From the cell containing the given text, extract its center point as (X, Y) coordinate. 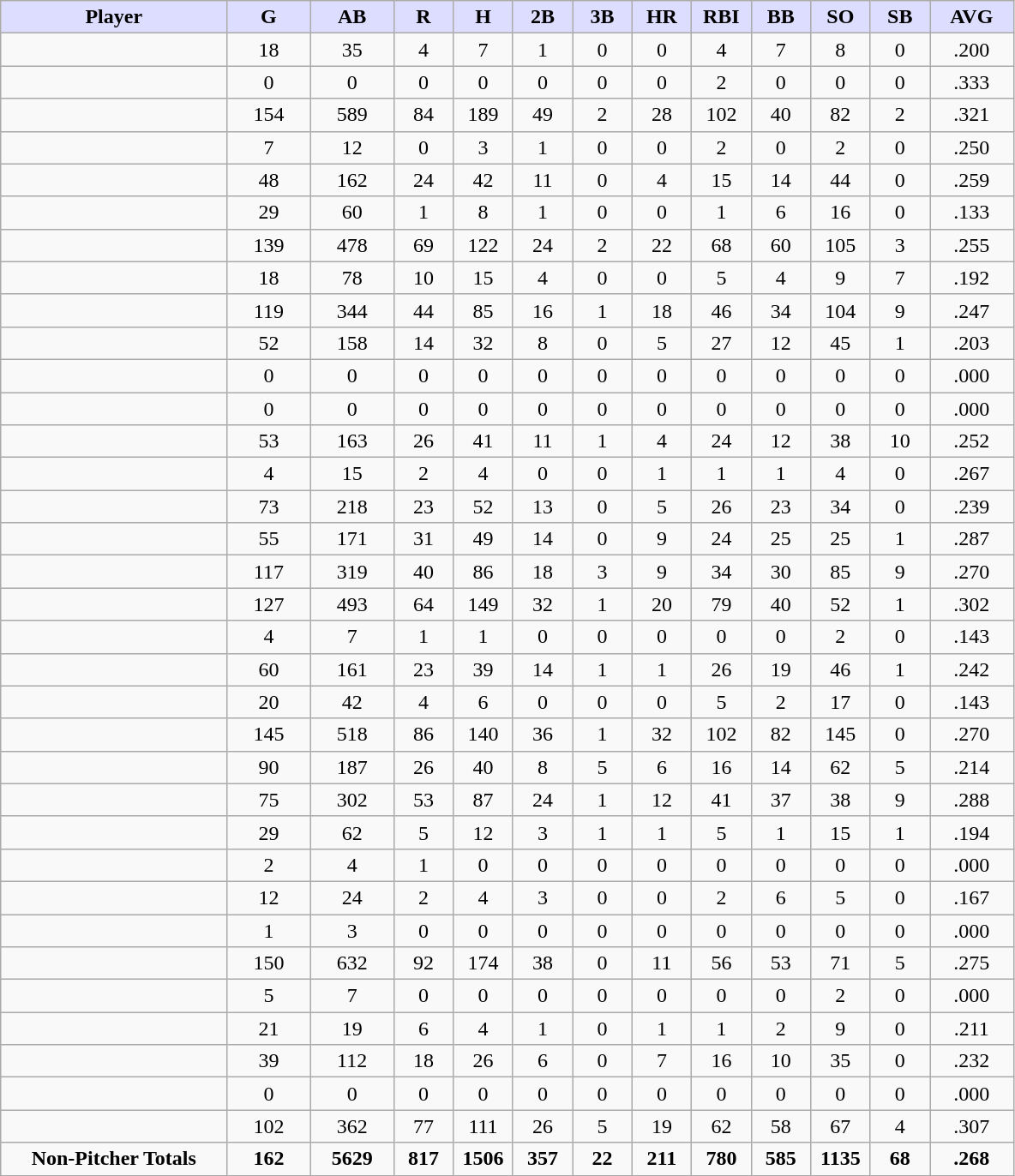
13 (542, 507)
104 (840, 310)
817 (423, 1159)
75 (269, 800)
36 (542, 735)
64 (423, 604)
56 (722, 963)
.321 (972, 115)
154 (269, 115)
31 (423, 539)
585 (780, 1159)
AB (351, 17)
27 (722, 343)
78 (351, 278)
.194 (972, 832)
211 (662, 1159)
.200 (972, 50)
150 (269, 963)
.211 (972, 1029)
H (483, 17)
362 (351, 1126)
.288 (972, 800)
R (423, 17)
.214 (972, 767)
73 (269, 507)
.247 (972, 310)
.302 (972, 604)
344 (351, 310)
.307 (972, 1126)
55 (269, 539)
69 (423, 245)
1506 (483, 1159)
21 (269, 1029)
105 (840, 245)
.239 (972, 507)
.259 (972, 180)
302 (351, 800)
AVG (972, 17)
112 (351, 1061)
171 (351, 539)
518 (351, 735)
.167 (972, 897)
158 (351, 343)
218 (351, 507)
.250 (972, 147)
30 (780, 572)
174 (483, 963)
478 (351, 245)
90 (269, 767)
189 (483, 115)
Non-Pitcher Totals (114, 1159)
149 (483, 604)
111 (483, 1126)
.268 (972, 1159)
79 (722, 604)
SO (840, 17)
45 (840, 343)
84 (423, 115)
2B (542, 17)
.203 (972, 343)
71 (840, 963)
Player (114, 17)
.232 (972, 1061)
139 (269, 245)
161 (351, 669)
RBI (722, 17)
.133 (972, 213)
357 (542, 1159)
17 (840, 702)
187 (351, 767)
48 (269, 180)
1135 (840, 1159)
589 (351, 115)
87 (483, 800)
HR (662, 17)
.275 (972, 963)
G (269, 17)
117 (269, 572)
.192 (972, 278)
92 (423, 963)
493 (351, 604)
28 (662, 115)
780 (722, 1159)
122 (483, 245)
.242 (972, 669)
.333 (972, 82)
127 (269, 604)
.267 (972, 474)
119 (269, 310)
BB (780, 17)
3B (602, 17)
319 (351, 572)
5629 (351, 1159)
163 (351, 441)
37 (780, 800)
.252 (972, 441)
77 (423, 1126)
140 (483, 735)
67 (840, 1126)
58 (780, 1126)
.255 (972, 245)
SB (900, 17)
.287 (972, 539)
632 (351, 963)
